Scan for the cell matching the given text and deliver its (X, Y) coordinate at center. 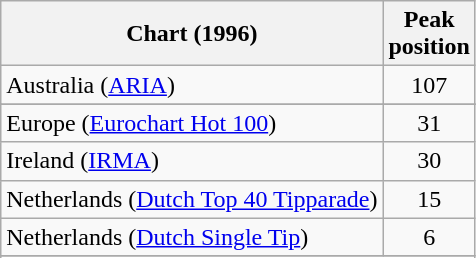
Peakposition (429, 34)
Chart (1996) (192, 34)
31 (429, 123)
Netherlands (Dutch Single Tip) (192, 237)
Ireland (IRMA) (192, 161)
30 (429, 161)
107 (429, 85)
Netherlands (Dutch Top 40 Tipparade) (192, 199)
15 (429, 199)
Europe (Eurochart Hot 100) (192, 123)
Australia (ARIA) (192, 85)
6 (429, 237)
